From the cell containing the given text, extract its center point as [x, y] coordinate. 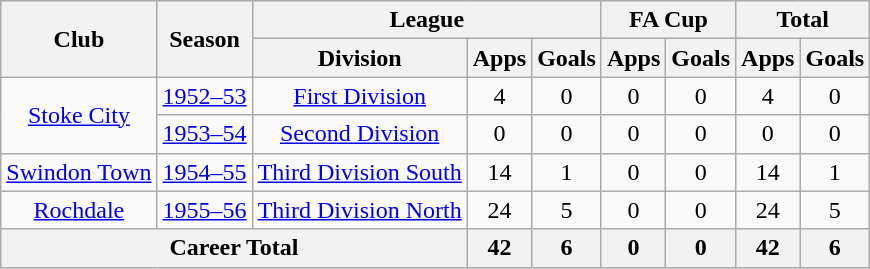
1953–54 [204, 134]
1955–56 [204, 210]
Stoke City [79, 115]
First Division [360, 96]
Total [803, 20]
Second Division [360, 134]
Division [360, 58]
Third Division South [360, 172]
FA Cup [668, 20]
League [426, 20]
Third Division North [360, 210]
Career Total [234, 248]
1952–53 [204, 96]
1954–55 [204, 172]
Season [204, 39]
Swindon Town [79, 172]
Rochdale [79, 210]
Club [79, 39]
